Capture the cell that displays the provided text and extract its (x, y) central coordinate. 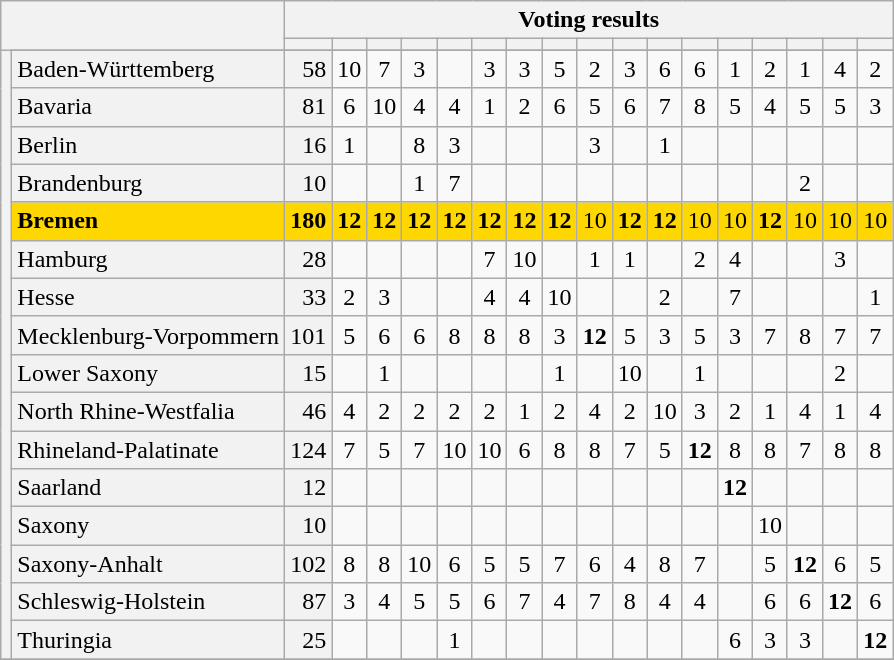
Bremen (148, 221)
15 (308, 373)
101 (308, 335)
46 (308, 411)
Saarland (148, 488)
Voting results (589, 20)
Thuringia (148, 640)
87 (308, 602)
Hesse (148, 297)
58 (308, 69)
81 (308, 107)
Saxony-Anhalt (148, 564)
North Rhine-Westfalia (148, 411)
124 (308, 449)
Rhineland-Palatinate (148, 449)
28 (308, 259)
Schleswig-Holstein (148, 602)
Brandenburg (148, 183)
Lower Saxony (148, 373)
Baden-Württemberg (148, 69)
25 (308, 640)
Saxony (148, 526)
Berlin (148, 145)
16 (308, 145)
Bavaria (148, 107)
Mecklenburg-Vorpommern (148, 335)
Hamburg (148, 259)
180 (308, 221)
33 (308, 297)
102 (308, 564)
